Provide the (x, y) coordinate of the cell's center where the given text is located.  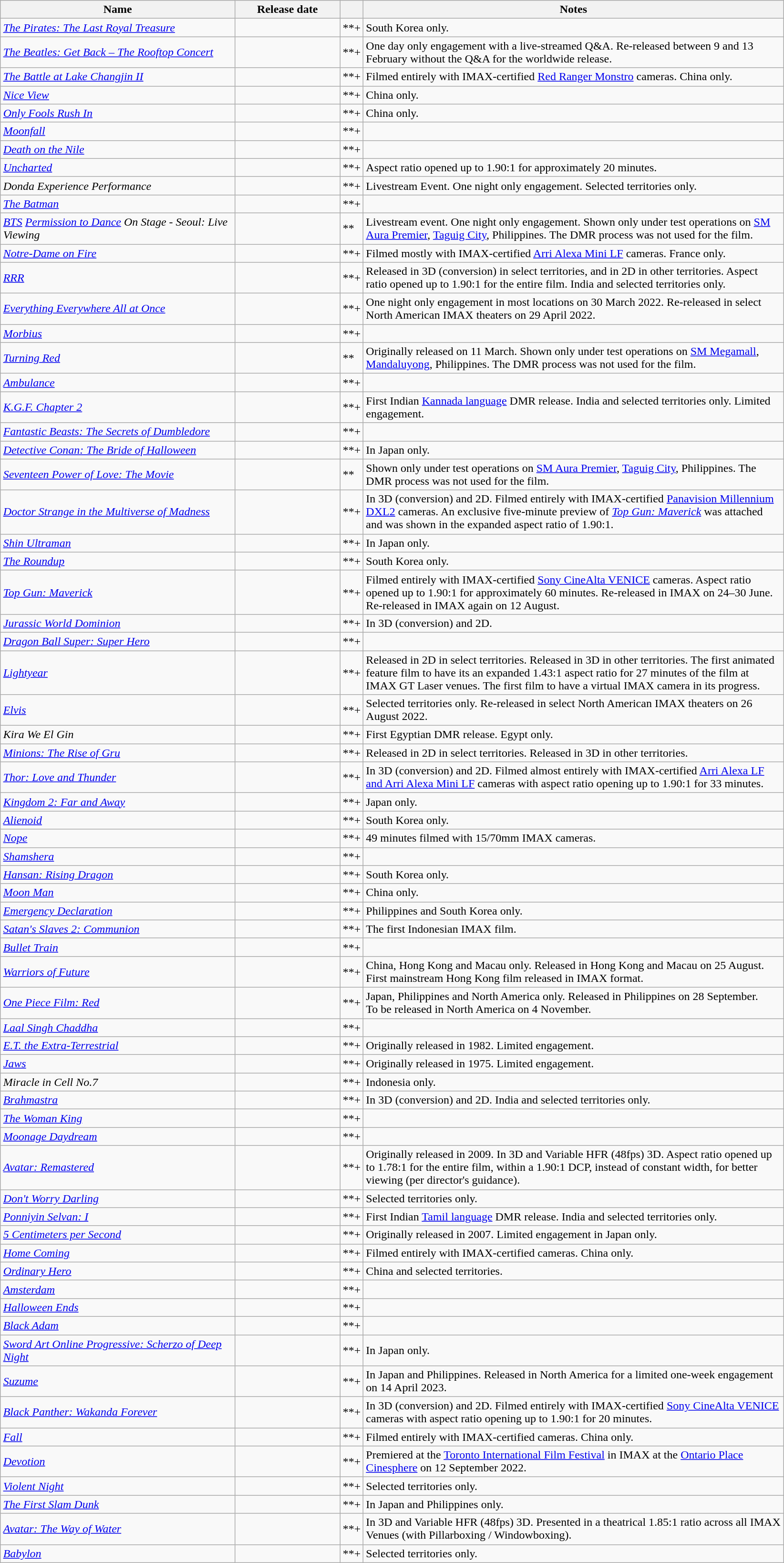
Amsterdam (117, 1289)
China, Hong Kong and Macau only. Released in Hong Kong and Macau on 25 August. First mainstream Hong Kong film released in IMAX format. (573, 971)
The Battle at Lake Changjin II (117, 77)
In 3D (conversion) and 2D. (573, 623)
Originally released in 1982. Limited engagement. (573, 1046)
Violent Night (117, 1486)
Minions: The Rise of Gru (117, 753)
Seventeen Power of Love: The Movie (117, 474)
First Indian Tamil language DMR release. India and selected territories only. (573, 1217)
Filmed entirely with IMAX-certified Red Ranger Monstro cameras. China only. (573, 77)
The Woman King (117, 1118)
One Piece Film: Red (117, 1003)
Moonfall (117, 131)
Selected territories only. Re-released in select North American IMAX theaters on 26 August 2022. (573, 710)
One day only engagement with a live-streamed Q&A. Re-released between 9 and 13 February without the Q&A for the worldwide release. (573, 52)
Everything Everywhere All at Once (117, 309)
Hansan: Rising Dragon (117, 875)
Sword Art Online Progressive: Scherzo of Deep Night (117, 1350)
Premiered at the Toronto International Film Festival in IMAX at the Ontario Place Cinesphere on 12 September 2022. (573, 1462)
Nope (117, 838)
Home Coming (117, 1253)
Notre-Dame on Fire (117, 253)
Indonesia only. (573, 1082)
Jurassic World Dominion (117, 623)
Warriors of Future (117, 971)
Kingdom 2: Far and Away (117, 802)
Shamshera (117, 856)
Black Adam (117, 1325)
Death on the Nile (117, 149)
In Japan and Philippines only. (573, 1504)
Detective Conan: The Bride of Halloween (117, 450)
Bullet Train (117, 947)
One night only engagement in most locations on 30 March 2022. Re-released in select North American IMAX theaters on 29 April 2022. (573, 309)
E.T. the Extra-Terrestrial (117, 1046)
BTS Permission to Dance On Stage - Seoul: Live Viewing (117, 228)
Avatar: Remastered (117, 1167)
Thor: Love and Thunder (117, 778)
Nice View (117, 95)
Notes (573, 10)
The first Indonesian IMAX film. (573, 929)
Release date (287, 10)
Satan's Slaves 2: Communion (117, 929)
Dragon Ball Super: Super Hero (117, 641)
Avatar: The Way of Water (117, 1529)
Philippines and South Korea only. (573, 911)
Originally released in 2007. Limited engagement in Japan only. (573, 1235)
Devotion (117, 1462)
Kira We El Gin (117, 735)
Suzume (117, 1382)
5 Centimeters per Second (117, 1235)
The First Slam Dunk (117, 1504)
RRR (117, 278)
The Roundup (117, 561)
Turning Red (117, 358)
In 3D (conversion) and 2D. Filmed entirely with IMAX-certified Sony CineAlta VENICE cameras with aspect ratio opening up to 1.90:1 for 20 minutes. (573, 1412)
First Indian Kannada language DMR release. India and selected territories only. Limited engagement. (573, 407)
Japan only. (573, 802)
Ponniyin Selvan: I (117, 1217)
Ambulance (117, 383)
Aspect ratio opened up to 1.90:1 for approximately 20 minutes. (573, 167)
In Japan and Philippines. Released in North America for a limited one-week engagement on 14 April 2023. (573, 1382)
Elvis (117, 710)
Fall (117, 1437)
In 3D and Variable HFR (48fps) 3D. Presented in a theatrical 1.85:1 ratio across all IMAX Venues (with Pillarboxing / Windowboxing). (573, 1529)
Babylon (117, 1553)
Black Panther: Wakanda Forever (117, 1412)
Name (117, 10)
Moonage Daydream (117, 1136)
49 minutes filmed with 15/70mm IMAX cameras. (573, 838)
Only Fools Rush In (117, 113)
Released in 2D in select territories. Released in 3D in other territories. (573, 753)
Ordinary Hero (117, 1271)
Moon Man (117, 893)
Filmed mostly with IMAX-certified Arri Alexa Mini LF cameras. France only. (573, 253)
The Pirates: The Last Royal Treasure (117, 28)
Lightyear (117, 673)
Don't Worry Darling (117, 1198)
Laal Singh Chaddha (117, 1027)
Shin Ultraman (117, 543)
Uncharted (117, 167)
Miracle in Cell No.7 (117, 1082)
Livestream Event. One night only engagement. Selected territories only. (573, 186)
Doctor Strange in the Multiverse of Madness (117, 512)
Morbius (117, 333)
China and selected territories. (573, 1271)
Originally released in 1975. Limited engagement. (573, 1064)
The Beatles: Get Back – The Rooftop Concert (117, 52)
K.G.F. Chapter 2 (117, 407)
Brahmastra (117, 1100)
Top Gun: Maverick (117, 592)
The Batman (117, 204)
Donda Experience Performance (117, 186)
In 3D (conversion) and 2D. India and selected territories only. (573, 1100)
Jaws (117, 1064)
Alienoid (117, 820)
Emergency Declaration (117, 911)
Fantastic Beasts: The Secrets of Dumbledore (117, 432)
First Egyptian DMR release. Egypt only. (573, 735)
Japan, Philippines and North America only. Released in Philippines on 28 September. To be released in North America on 4 November. (573, 1003)
Halloween Ends (117, 1307)
Shown only under test operations on SM Aura Premier, Taguig City, Philippines. The DMR process was not used for the film. (573, 474)
